Capture the cell that displays the provided text and extract its (x, y) central coordinate. 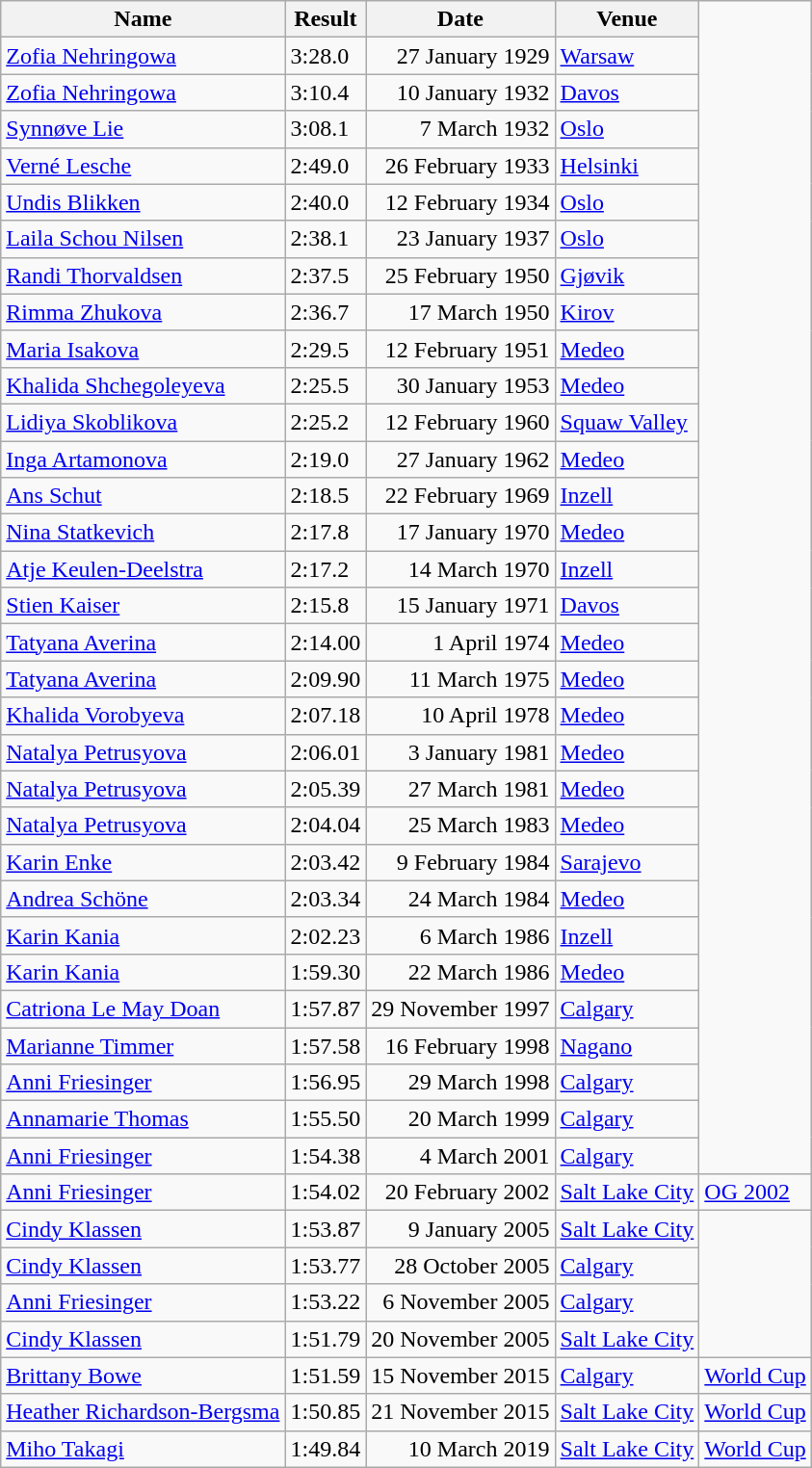
Result (326, 19)
10 March 2019 (460, 1449)
2:03.42 (326, 862)
2:40.0 (326, 202)
Catriona Le May Doan (143, 1009)
2:02.23 (326, 935)
17 January 1970 (460, 533)
Rimma Zhukova (143, 312)
2:36.7 (326, 312)
17 March 1950 (460, 312)
14 March 1970 (460, 569)
1:57.58 (326, 1045)
2:19.0 (326, 459)
3 January 1981 (460, 752)
29 November 1997 (460, 1009)
1:55.50 (326, 1119)
Inga Artamonova (143, 459)
20 March 1999 (460, 1119)
Nagano (627, 1045)
Date (460, 19)
2:09.90 (326, 679)
26 February 1933 (460, 166)
Khalida Shchegoleyeva (143, 385)
1:53.22 (326, 1302)
Annamarie Thomas (143, 1119)
2:17.8 (326, 533)
1:54.38 (326, 1156)
3:10.4 (326, 92)
Name (143, 19)
1:57.87 (326, 1009)
1:53.87 (326, 1229)
Gjøvik (627, 275)
27 March 1981 (460, 789)
Khalida Vorobyeva (143, 716)
Marianne Timmer (143, 1045)
2:25.2 (326, 422)
25 March 1983 (460, 826)
30 January 1953 (460, 385)
2:03.34 (326, 899)
21 November 2015 (460, 1412)
Squaw Valley (627, 422)
22 February 1969 (460, 496)
Laila Schou Nilsen (143, 239)
15 November 2015 (460, 1376)
2:29.5 (326, 349)
Lidiya Skoblikova (143, 422)
9 January 2005 (460, 1229)
Synnøve Lie (143, 129)
1:51.79 (326, 1339)
1 April 1974 (460, 642)
1:49.84 (326, 1449)
3:08.1 (326, 129)
6 November 2005 (460, 1302)
Heather Richardson-Bergsma (143, 1412)
12 February 1960 (460, 422)
2:05.39 (326, 789)
Atje Keulen-Deelstra (143, 569)
2:14.00 (326, 642)
Helsinki (627, 166)
Venue (627, 19)
2:04.04 (326, 826)
23 January 1937 (460, 239)
6 March 1986 (460, 935)
Stien Kaiser (143, 606)
15 January 1971 (460, 606)
2:15.8 (326, 606)
10 April 1978 (460, 716)
25 February 1950 (460, 275)
16 February 1998 (460, 1045)
24 March 1984 (460, 899)
2:37.5 (326, 275)
4 March 2001 (460, 1156)
3:28.0 (326, 56)
11 March 1975 (460, 679)
2:38.1 (326, 239)
Verné Lesche (143, 166)
Warsaw (627, 56)
9 February 1984 (460, 862)
OG 2002 (755, 1193)
Randi Thorvaldsen (143, 275)
12 February 1934 (460, 202)
Kirov (627, 312)
Brittany Bowe (143, 1376)
Andrea Schöne (143, 899)
1:53.77 (326, 1266)
Miho Takagi (143, 1449)
28 October 2005 (460, 1266)
2:17.2 (326, 569)
10 January 1932 (460, 92)
1:50.85 (326, 1412)
20 November 2005 (460, 1339)
1:56.95 (326, 1083)
Maria Isakova (143, 349)
Ans Schut (143, 496)
20 February 2002 (460, 1193)
2:06.01 (326, 752)
Karin Enke (143, 862)
Undis Blikken (143, 202)
27 January 1962 (460, 459)
1:54.02 (326, 1193)
12 February 1951 (460, 349)
Nina Statkevich (143, 533)
27 January 1929 (460, 56)
1:59.30 (326, 972)
7 March 1932 (460, 129)
22 March 1986 (460, 972)
2:18.5 (326, 496)
2:25.5 (326, 385)
2:07.18 (326, 716)
29 March 1998 (460, 1083)
2:49.0 (326, 166)
1:51.59 (326, 1376)
Sarajevo (627, 862)
